Search for the cell housing the specified text and yield its [x, y] center coordinate. 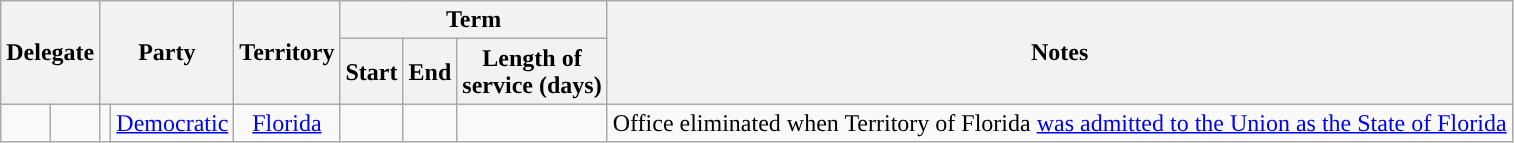
Notes [1060, 52]
Start [372, 72]
Territory [287, 52]
Democratic [172, 123]
Length ofservice (days) [532, 72]
Term [474, 20]
Florida [287, 123]
Party [167, 52]
Office eliminated when Territory of Florida was admitted to the Union as the State of Florida [1060, 123]
Delegate [50, 52]
End [430, 72]
